From the cell containing the given text, extract its center point as (X, Y) coordinate. 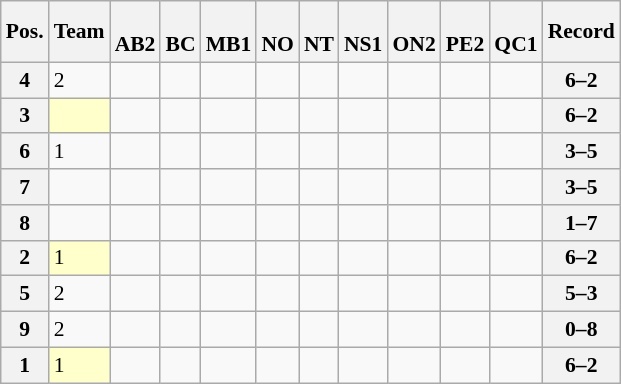
6 (25, 152)
NT (319, 32)
4 (25, 80)
7 (25, 187)
MB1 (229, 32)
ON2 (414, 32)
AB2 (136, 32)
1–7 (582, 223)
0–8 (582, 330)
QC1 (516, 32)
9 (25, 330)
Record (582, 32)
8 (25, 223)
BC (180, 32)
3 (25, 116)
PE2 (466, 32)
Team (80, 32)
NS1 (364, 32)
5–3 (582, 294)
5 (25, 294)
NO (278, 32)
Pos. (25, 32)
